Identify which cell holds the provided text, then report its (x, y) central coordinate. 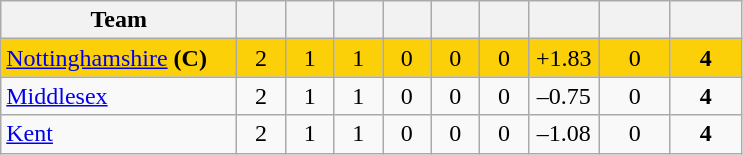
–1.08 (564, 134)
Kent (119, 134)
Nottinghamshire (C) (119, 58)
Middlesex (119, 96)
+1.83 (564, 58)
–0.75 (564, 96)
Team (119, 20)
